From the cell containing the given text, extract its center point as [x, y] coordinate. 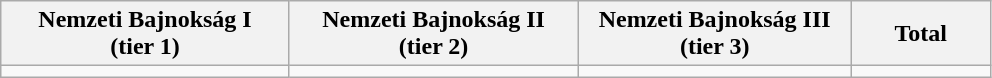
Total [920, 34]
Nemzeti Bajnokság III(tier 3) [715, 34]
Nemzeti Bajnokság II(tier 2) [434, 34]
Nemzeti Bajnokság I(tier 1) [146, 34]
